From the cell containing the given text, extract its center point as [X, Y] coordinate. 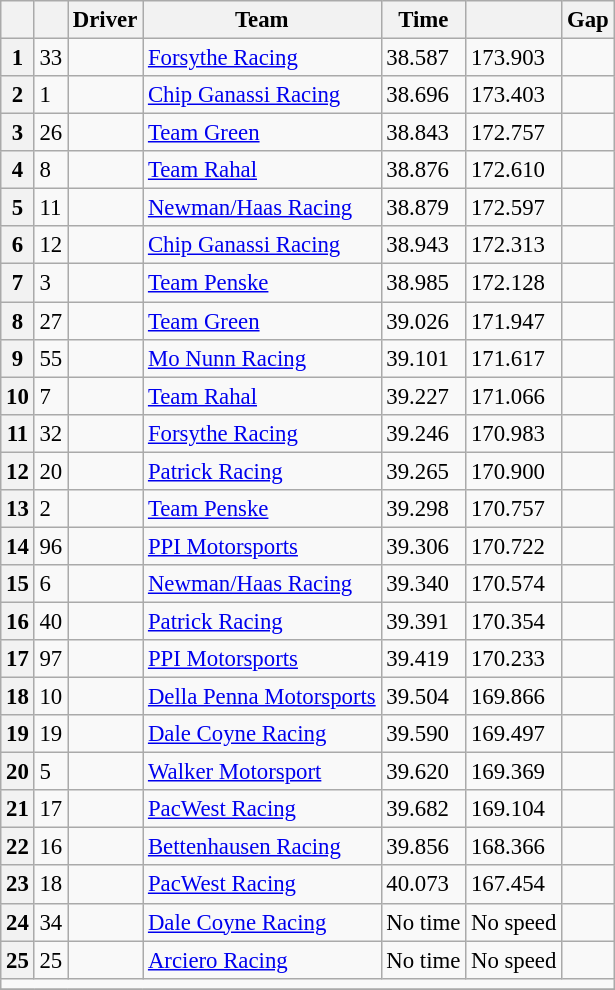
172.597 [514, 208]
173.903 [514, 58]
40 [50, 621]
38.985 [424, 283]
97 [50, 659]
38.879 [424, 208]
39.620 [424, 772]
55 [50, 358]
39.306 [424, 546]
169.497 [514, 734]
22 [18, 847]
38.943 [424, 245]
Mo Nunn Racing [262, 358]
32 [50, 433]
38.696 [424, 95]
Time [424, 20]
39.419 [424, 659]
4 [18, 170]
Gap [588, 20]
170.722 [514, 546]
170.900 [514, 471]
Della Penna Motorsports [262, 697]
14 [18, 546]
39.227 [424, 396]
39.101 [424, 358]
171.066 [514, 396]
40.073 [424, 885]
170.574 [514, 584]
38.587 [424, 58]
Arciero Racing [262, 960]
Bettenhausen Racing [262, 847]
34 [50, 922]
96 [50, 546]
39.682 [424, 809]
Walker Motorsport [262, 772]
39.856 [424, 847]
171.947 [514, 321]
172.313 [514, 245]
171.617 [514, 358]
9 [18, 358]
170.757 [514, 509]
173.403 [514, 95]
170.354 [514, 621]
169.866 [514, 697]
172.610 [514, 170]
172.128 [514, 283]
38.876 [424, 170]
169.104 [514, 809]
170.983 [514, 433]
15 [18, 584]
167.454 [514, 885]
21 [18, 809]
170.233 [514, 659]
39.246 [424, 433]
33 [50, 58]
Team [262, 20]
39.504 [424, 697]
39.265 [424, 471]
169.369 [514, 772]
26 [50, 133]
39.590 [424, 734]
172.757 [514, 133]
24 [18, 922]
39.026 [424, 321]
Driver [106, 20]
13 [18, 509]
38.843 [424, 133]
39.298 [424, 509]
168.366 [514, 847]
39.391 [424, 621]
27 [50, 321]
39.340 [424, 584]
23 [18, 885]
